For the text-containing cell, return its midpoint in [x, y] coordinate format. 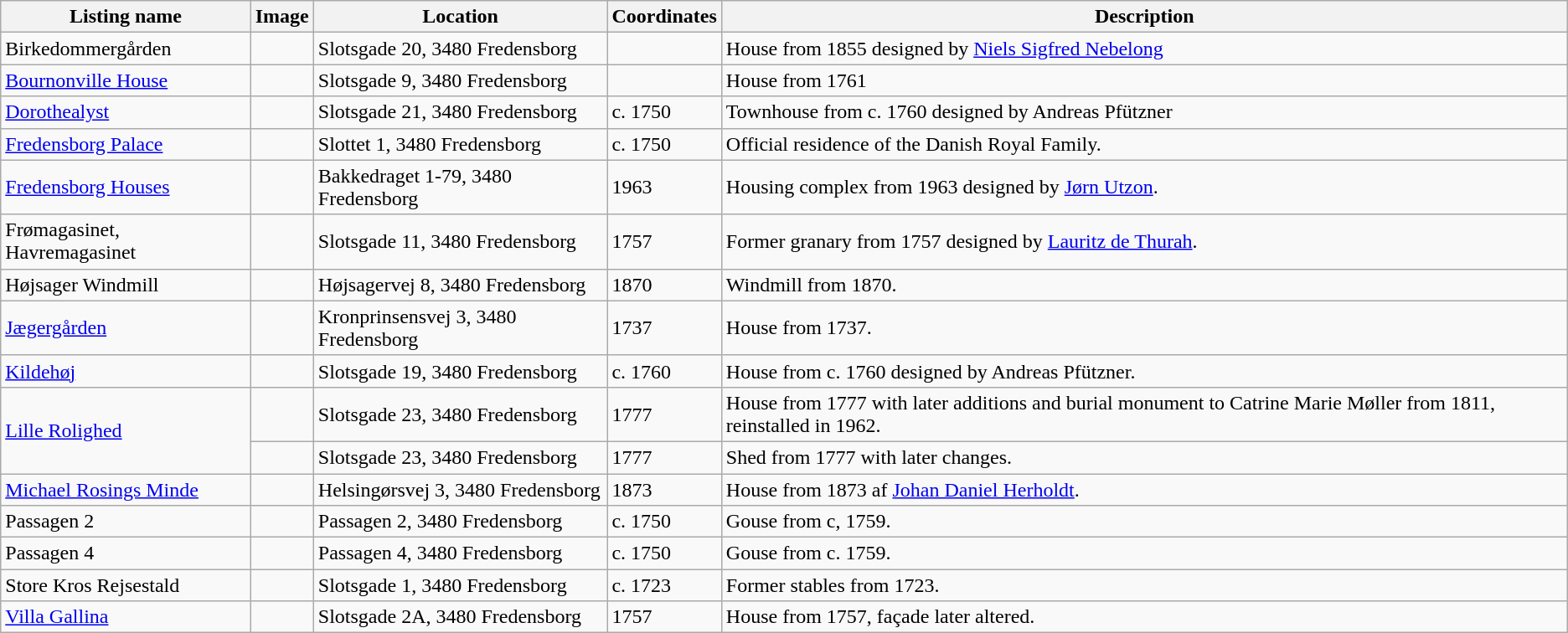
House from 1761 [1144, 80]
House from 1855 designed by Niels Sigfred Nebelong [1144, 49]
Description [1144, 17]
Passagen 2, 3480 Fredensborg [461, 522]
Højsager Windmill [126, 285]
Bakkedraget 1-79, 3480 Fredensborg [461, 188]
Helsingørsvej 3, 3480 Fredensborg [461, 490]
Townhouse from c. 1760 designed by Andreas Pfützner [1144, 112]
c. 1723 [664, 585]
1737 [664, 328]
Bournonville House [126, 80]
House from 1777 with later additions and burial monument to Catrine Marie Møller from 1811, reinstalled in 1962. [1144, 414]
Kildehøj [126, 371]
Former granary from 1757 designed by Lauritz de Thurah. [1144, 241]
Fredensborg Houses [126, 188]
Gouse from c. 1759. [1144, 553]
Michael Rosings Minde [126, 490]
1963 [664, 188]
Slotsgade 19, 3480 Fredensborg [461, 371]
Passagen 4 [126, 553]
Fredensborg Palace [126, 144]
Image [281, 17]
Kronprinsensvej 3, 3480 Fredensborg [461, 328]
Slotsgade 2A, 3480 Fredensborg [461, 617]
Shed from 1777 with later changes. [1144, 457]
Coordinates [664, 17]
1873 [664, 490]
Højsagervej 8, 3480 Fredensborg [461, 285]
Slotsgade 1, 3480 Fredensborg [461, 585]
Villa Gallina [126, 617]
Former stables from 1723. [1144, 585]
Jægergården [126, 328]
House from c. 1760 designed by Andreas Pfützner. [1144, 371]
Lille Rolighed [126, 430]
Slottet 1, 3480 Fredensborg [461, 144]
Official residence of the Danish Royal Family. [1144, 144]
House from 1873 af Johan Daniel Herholdt. [1144, 490]
Slotsgade 9, 3480 Fredensborg [461, 80]
Frømagasinet, Havremagasinet [126, 241]
Listing name [126, 17]
Gouse from c, 1759. [1144, 522]
Slotsgade 21, 3480 Fredensborg [461, 112]
Location [461, 17]
Passagen 2 [126, 522]
Slotsgade 11, 3480 Fredensborg [461, 241]
Housing complex from 1963 designed by Jørn Utzon. [1144, 188]
Birkedommergården [126, 49]
c. 1760 [664, 371]
House from 1757, façade later altered. [1144, 617]
Passagen 4, 3480 Fredensborg [461, 553]
Slotsgade 20, 3480 Fredensborg [461, 49]
Store Kros Rejsestald [126, 585]
Dorothealyst [126, 112]
Windmill from 1870. [1144, 285]
House from 1737. [1144, 328]
1870 [664, 285]
